For the text-containing cell, return its midpoint in [x, y] coordinate format. 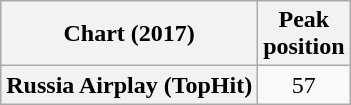
57 [304, 85]
Chart (2017) [130, 34]
Russia Airplay (TopHit) [130, 85]
Peakposition [304, 34]
